Detect which cell encompasses the target text, then output its (x, y) center coordinate. 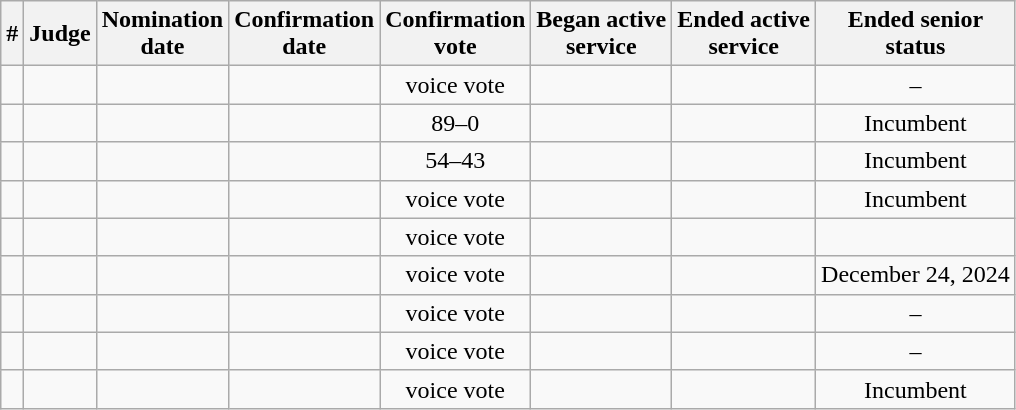
Began activeservice (602, 34)
54–43 (456, 161)
# (12, 34)
Judge (60, 34)
Nominationdate (162, 34)
Confirmationvote (456, 34)
December 24, 2024 (916, 275)
Ended activeservice (744, 34)
Confirmationdate (304, 34)
89–0 (456, 123)
Ended seniorstatus (916, 34)
